Locate the cell with the specified text and output its (x, y) center coordinate. 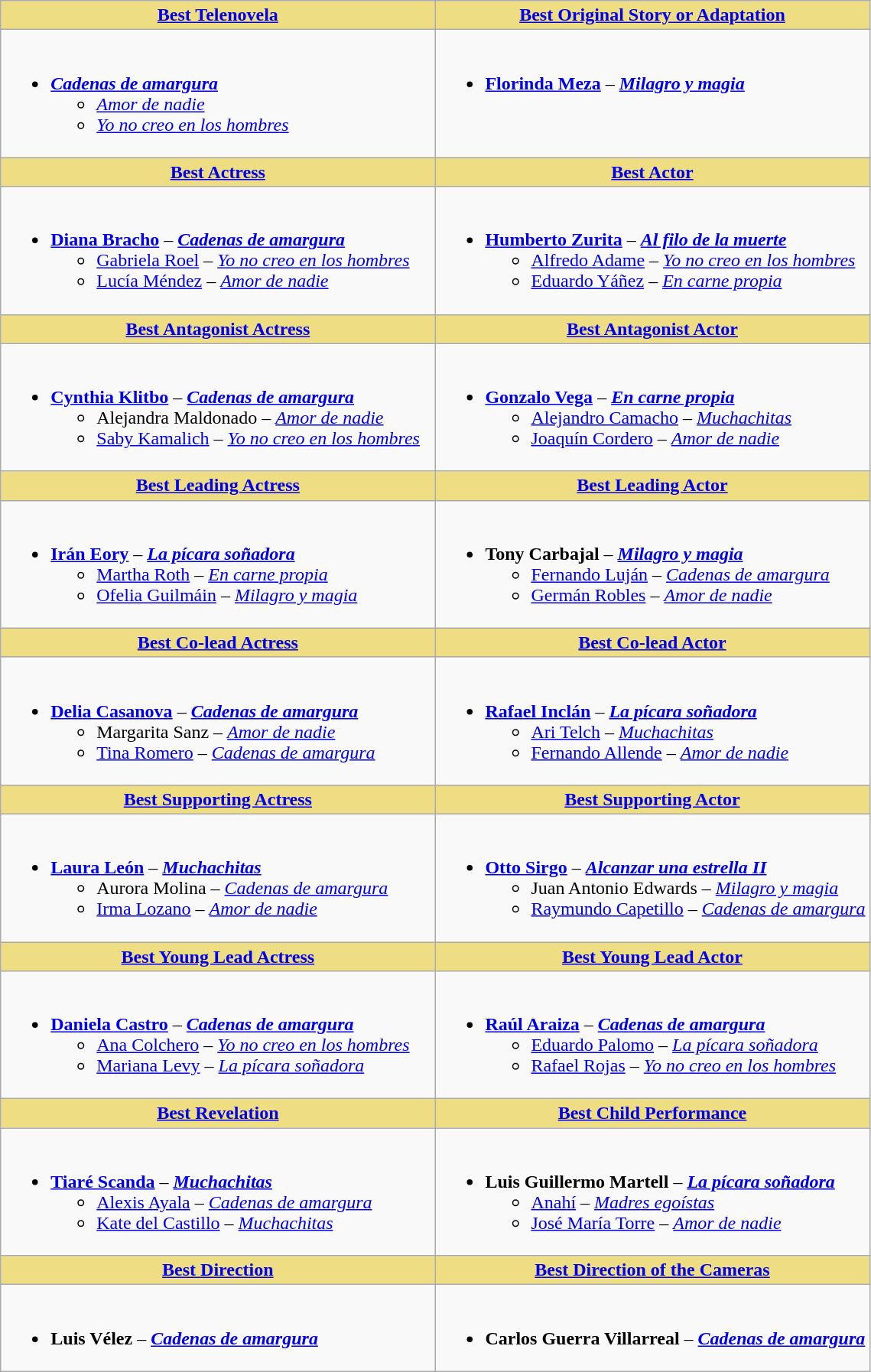
Best Leading Actress (218, 486)
Best Antagonist Actress (218, 329)
Best Revelation (218, 1114)
Tiaré Scanda – MuchachitasAlexis Ayala – Cadenas de amarguraKate del Castillo – Muchachitas (218, 1192)
Otto Sirgo – Alcanzar una estrella IIJuan Antonio Edwards – Milagro y magiaRaymundo Capetillo – Cadenas de amargura (652, 878)
Best Co-lead Actor (652, 642)
Rafael Inclán – La pícara soñadoraAri Telch – MuchachitasFernando Allende – Amor de nadie (652, 720)
Best Antagonist Actor (652, 329)
Delia Casanova – Cadenas de amarguraMargarita Sanz – Amor de nadieTina Romero – Cadenas de amargura (218, 720)
Best Supporting Actress (218, 799)
Irán Eory – La pícara soñadoraMartha Roth – En carne propiaOfelia Guilmáin – Milagro y magia (218, 564)
Best Actress (218, 172)
Florinda Meza – Milagro y magia (652, 93)
Best Child Performance (652, 1114)
Best Original Story or Adaptation (652, 15)
Best Leading Actor (652, 486)
Raúl Araiza – Cadenas de amarguraEduardo Palomo – La pícara soñadoraRafael Rojas – Yo no creo en los hombres (652, 1036)
Best Telenovela (218, 15)
Daniela Castro – Cadenas de amarguraAna Colchero – Yo no creo en los hombresMariana Levy – La pícara soñadora (218, 1036)
Luis Guillermo Martell – La pícara soñadoraAnahí – Madres egoístasJosé María Torre – Amor de nadie (652, 1192)
Best Direction of the Cameras (652, 1270)
Best Young Lead Actor (652, 957)
Luis Vélez – Cadenas de amargura (218, 1328)
Humberto Zurita – Al filo de la muerteAlfredo Adame – Yo no creo en los hombresEduardo Yáñez – En carne propia (652, 251)
Cynthia Klitbo – Cadenas de amarguraAlejandra Maldonado – Amor de nadieSaby Kamalich – Yo no creo en los hombres (218, 407)
Laura León – MuchachitasAurora Molina – Cadenas de amarguraIrma Lozano – Amor de nadie (218, 878)
Gonzalo Vega – En carne propiaAlejandro Camacho – MuchachitasJoaquín Cordero – Amor de nadie (652, 407)
Cadenas de amarguraAmor de nadieYo no creo en los hombres (218, 93)
Best Co-lead Actress (218, 642)
Diana Bracho – Cadenas de amarguraGabriela Roel – Yo no creo en los hombresLucía Méndez – Amor de nadie (218, 251)
Tony Carbajal – Milagro y magiaFernando Luján – Cadenas de amarguraGermán Robles – Amor de nadie (652, 564)
Best Direction (218, 1270)
Best Supporting Actor (652, 799)
Best Actor (652, 172)
Best Young Lead Actress (218, 957)
Carlos Guerra Villarreal – Cadenas de amargura (652, 1328)
